Return the [X, Y] coordinate for the center point of the cell that contains the specified text.  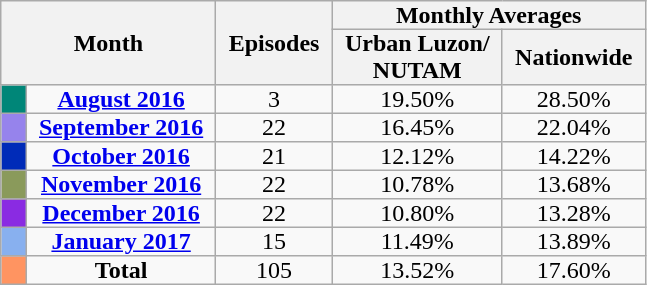
22.04% [574, 127]
13.89% [574, 241]
Monthly Averages [488, 15]
Total [121, 270]
3 [274, 99]
Episodes [274, 43]
Month [108, 43]
12.12% [417, 156]
13.28% [574, 213]
13.68% [574, 184]
28.50% [574, 99]
13.52% [417, 270]
16.45% [417, 127]
19.50% [417, 99]
10.78% [417, 184]
Nationwide [574, 57]
August 2016 [121, 99]
December 2016 [121, 213]
September 2016 [121, 127]
October 2016 [121, 156]
15 [274, 241]
14.22% [574, 156]
10.80% [417, 213]
105 [274, 270]
21 [274, 156]
11.49% [417, 241]
November 2016 [121, 184]
January 2017 [121, 241]
Urban Luzon/NUTAM [417, 57]
17.60% [574, 270]
